Detect which cell encompasses the target text, then output its (x, y) center coordinate. 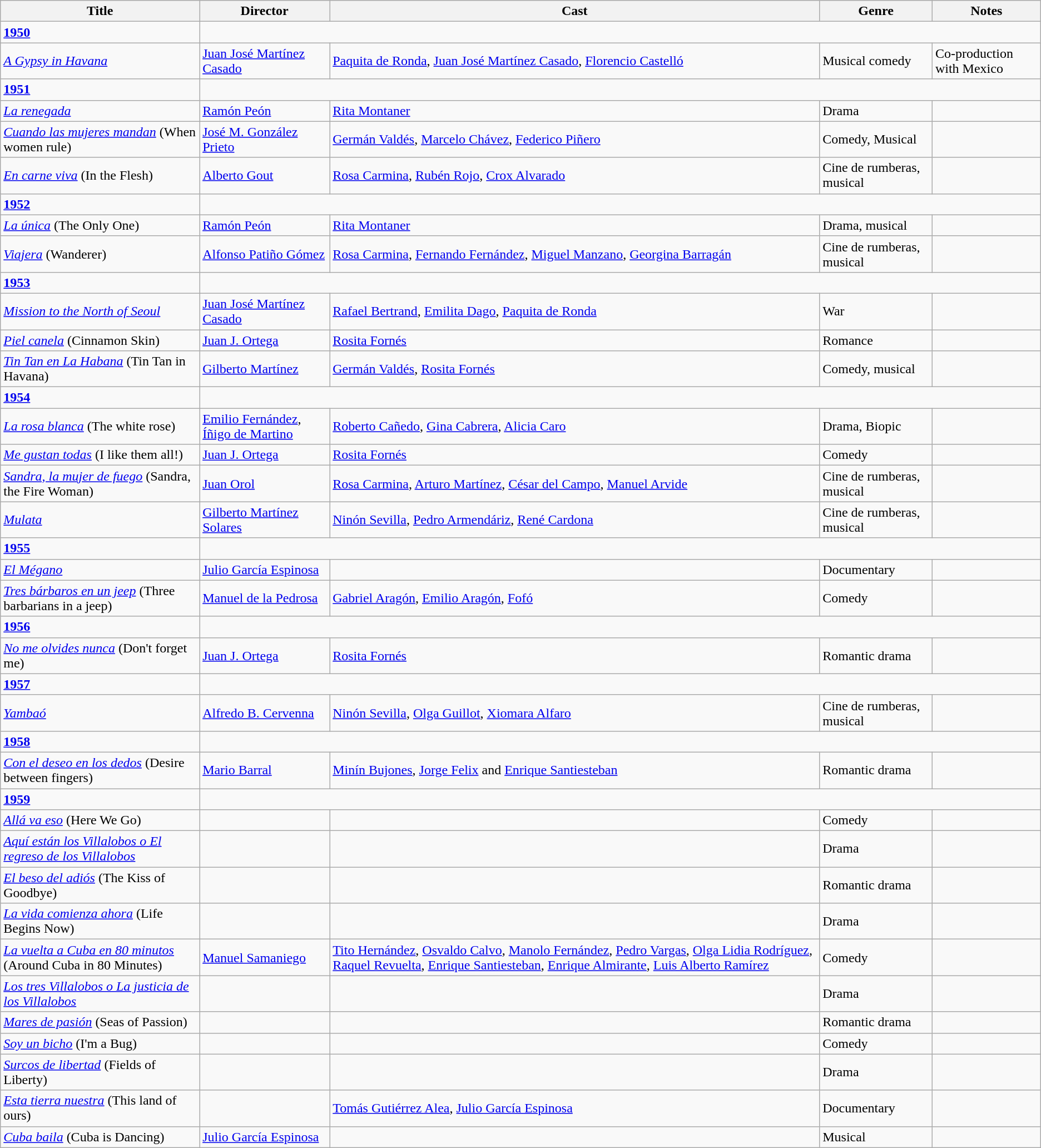
Manuel de la Pedrosa (265, 598)
Mario Barral (265, 770)
Germán Valdés, Marcelo Chávez, Federico Piñero (575, 139)
La vuelta a Cuba en 80 minutos (Around Cuba in 80 Minutes) (100, 958)
Tres bárbaros en un jeep (Three barbarians in a jeep) (100, 598)
1958 (100, 741)
1951 (100, 90)
Title (100, 11)
Gilberto Martínez (265, 369)
La vida comienza ahora (Life Begins Now) (100, 921)
Emilio Fernández, Íñigo de Martino (265, 426)
Aquí están los Villalobos o El regreso de los Villalobos (100, 849)
Rafael Bertrand, Emilita Dago, Paquita de Ronda (575, 311)
Cast (575, 11)
Viajera (Wanderer) (100, 254)
Musical (876, 1137)
Co-production with Mexico (987, 61)
Cuando las mujeres mandan (When women rule) (100, 139)
La rosa blanca (The white rose) (100, 426)
1952 (100, 204)
El Mégano (100, 570)
1953 (100, 283)
Gilberto Martínez Solares (265, 519)
La única (The Only One) (100, 225)
Roberto Cañedo, Gina Cabrera, Alicia Caro (575, 426)
Mulata (100, 519)
1959 (100, 799)
Tomás Gutiérrez Alea, Julio García Espinosa (575, 1108)
Gabriel Aragón, Emilio Aragón, Fofó (575, 598)
El beso del adiós (The Kiss of Goodbye) (100, 885)
A Gypsy in Havana (100, 61)
Piel canela (Cinnamon Skin) (100, 340)
Genre (876, 11)
Rosa Carmina, Rubén Rojo, Crox Alvarado (575, 176)
Alfonso Patiño Gómez (265, 254)
1950 (100, 32)
Esta tierra nuestra (This land of ours) (100, 1108)
Los tres Villalobos o La justicia de los Villalobos (100, 993)
1954 (100, 398)
Allá va eso (Here We Go) (100, 820)
Sandra, la mujer de fuego (Sandra, the Fire Woman) (100, 484)
Notes (987, 11)
1956 (100, 627)
Alfredo B. Cervenna (265, 713)
La renegada (100, 111)
Tin Tan en La Habana (Tin Tan in Havana) (100, 369)
Alberto Gout (265, 176)
1955 (100, 548)
Director (265, 11)
Rosa Carmina, Fernando Fernández, Miguel Manzano, Georgina Barragán (575, 254)
Germán Valdés, Rosita Fornés (575, 369)
Rosa Carmina, Arturo Martínez, César del Campo, Manuel Arvide (575, 484)
José M. González Prieto (265, 139)
Surcos de libertad (Fields of Liberty) (100, 1072)
Soy un bicho (I'm a Bug) (100, 1043)
Manuel Samaniego (265, 958)
Cuba baila (Cuba is Dancing) (100, 1137)
Minín Bujones, Jorge Felix and Enrique Santiesteban (575, 770)
Yambaó (100, 713)
Comedy, Musical (876, 139)
War (876, 311)
Ninón Sevilla, Pedro Armendáriz, René Cardona (575, 519)
Ninón Sevilla, Olga Guillot, Xiomara Alfaro (575, 713)
No me olvides nunca (Don't forget me) (100, 655)
Mission to the North of Seoul (100, 311)
Romance (876, 340)
Mares de pasión (Seas of Passion) (100, 1022)
Drama, Biopic (876, 426)
Drama, musical (876, 225)
Comedy, musical (876, 369)
1957 (100, 684)
Musical comedy (876, 61)
Juan Orol (265, 484)
Con el deseo en los dedos (Desire between fingers) (100, 770)
Paquita de Ronda, Juan José Martínez Casado, Florencio Castelló (575, 61)
En carne viva (In the Flesh) (100, 176)
Me gustan todas (I like them all!) (100, 455)
